Identify which cell holds the provided text, then report its (X, Y) central coordinate. 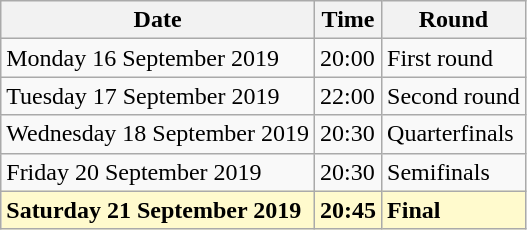
Friday 20 September 2019 (158, 172)
Quarterfinals (454, 134)
Semifinals (454, 172)
Second round (454, 96)
Round (454, 20)
20:00 (348, 58)
22:00 (348, 96)
Time (348, 20)
20:45 (348, 210)
Monday 16 September 2019 (158, 58)
Final (454, 210)
Date (158, 20)
Wednesday 18 September 2019 (158, 134)
First round (454, 58)
Tuesday 17 September 2019 (158, 96)
Saturday 21 September 2019 (158, 210)
